Locate the cell with the specified text and output its (x, y) center coordinate. 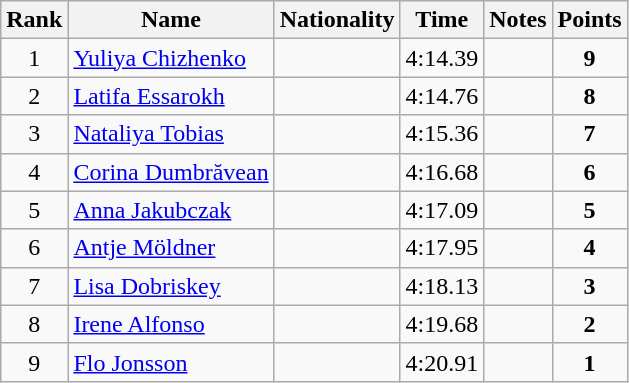
Latifa Essarokh (171, 96)
Nationality (337, 20)
Anna Jakubczak (171, 210)
4:14.76 (442, 96)
Nataliya Tobias (171, 134)
4:20.91 (442, 362)
Rank (34, 20)
Lisa Dobriskey (171, 286)
4:15.36 (442, 134)
4:14.39 (442, 58)
4:19.68 (442, 324)
4:18.13 (442, 286)
Points (590, 20)
Time (442, 20)
Corina Dumbrăvean (171, 172)
Name (171, 20)
4:16.68 (442, 172)
Yuliya Chizhenko (171, 58)
Irene Alfonso (171, 324)
Flo Jonsson (171, 362)
4:17.09 (442, 210)
Antje Möldner (171, 248)
Notes (518, 20)
4:17.95 (442, 248)
